Return the (X, Y) coordinate for the center point of the cell that contains the specified text.  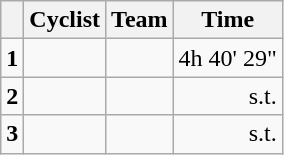
Team (140, 20)
3 (12, 134)
Time (228, 20)
Cyclist (65, 20)
4h 40' 29" (228, 58)
1 (12, 58)
2 (12, 96)
